Return (X, Y) of the center of cell containing provided text 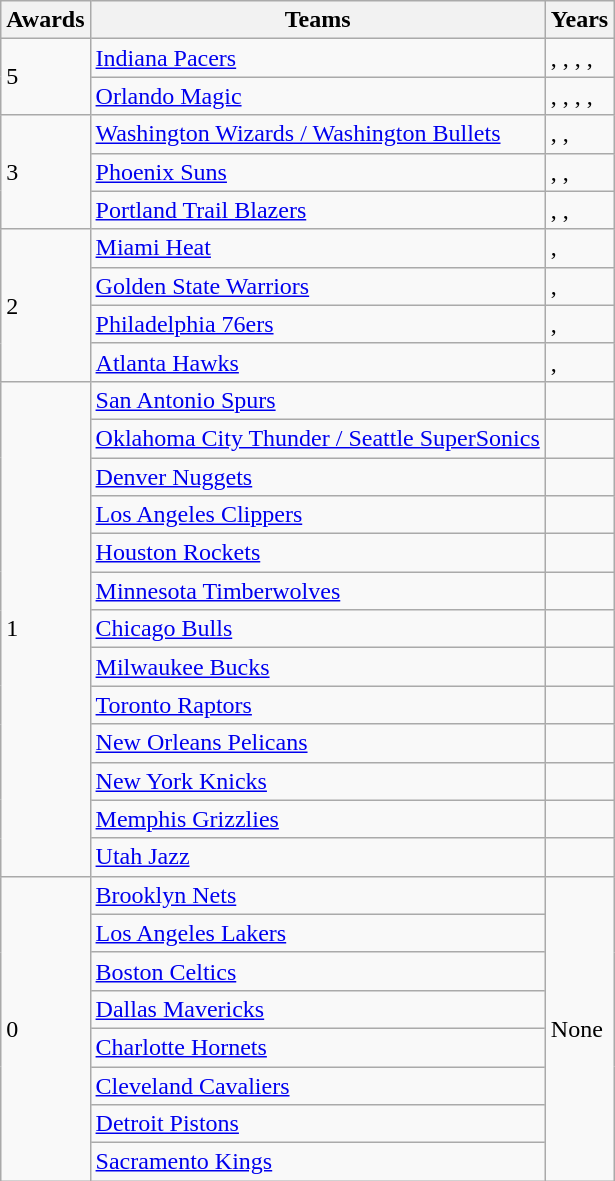
Los Angeles Lakers (318, 933)
Awards (46, 20)
Brooklyn Nets (318, 895)
Phoenix Suns (318, 172)
Sacramento Kings (318, 1162)
1 (46, 628)
Denver Nuggets (318, 477)
Orlando Magic (318, 96)
New Orleans Pelicans (318, 743)
Boston Celtics (318, 971)
Chicago Bulls (318, 629)
Miami Heat (318, 248)
Oklahoma City Thunder / Seattle SuperSonics (318, 438)
Utah Jazz (318, 857)
Detroit Pistons (318, 1124)
Philadelphia 76ers (318, 324)
Atlanta Hawks (318, 362)
Teams (318, 20)
0 (46, 1028)
Portland Trail Blazers (318, 210)
Dallas Mavericks (318, 1009)
Charlotte Hornets (318, 1047)
New York Knicks (318, 781)
San Antonio Spurs (318, 400)
Houston Rockets (318, 553)
Washington Wizards / Washington Bullets (318, 134)
2 (46, 305)
5 (46, 77)
Years (579, 20)
Milwaukee Bucks (318, 667)
None (579, 1028)
3 (46, 172)
Toronto Raptors (318, 705)
Indiana Pacers (318, 58)
Memphis Grizzlies (318, 819)
Los Angeles Clippers (318, 515)
Minnesota Timberwolves (318, 591)
Golden State Warriors (318, 286)
Cleveland Cavaliers (318, 1085)
